Determine the [X, Y] coordinate at the center of the cell enclosing the given text.  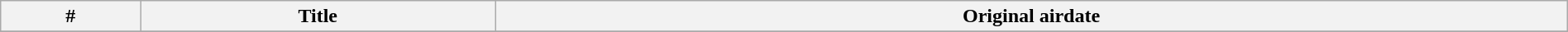
Original airdate [1031, 16]
# [71, 16]
Title [318, 16]
